Detect which cell encompasses the target text, then output its (X, Y) center coordinate. 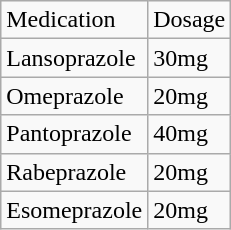
30mg (190, 58)
Esomeprazole (74, 210)
40mg (190, 134)
Omeprazole (74, 96)
Dosage (190, 20)
Medication (74, 20)
Lansoprazole (74, 58)
Rabeprazole (74, 172)
Pantoprazole (74, 134)
